Return (X, Y) of the center of cell containing provided text 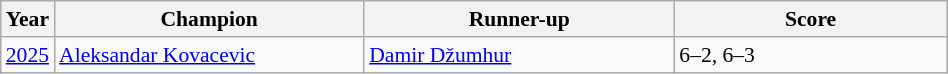
2025 (28, 55)
Runner-up (519, 19)
Aleksandar Kovacevic (209, 55)
Year (28, 19)
Score (810, 19)
6–2, 6–3 (810, 55)
Damir Džumhur (519, 55)
Champion (209, 19)
